Output the (X, Y) coordinate of the center of the cell containing the given text.  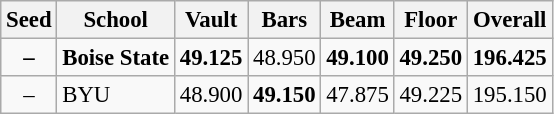
Floor (430, 20)
BYU (116, 95)
47.875 (358, 95)
Bars (284, 20)
49.250 (430, 58)
School (116, 20)
48.950 (284, 58)
Boise State (116, 58)
Seed (29, 20)
Beam (358, 20)
Overall (510, 20)
49.150 (284, 95)
48.900 (210, 95)
49.225 (430, 95)
195.150 (510, 95)
196.425 (510, 58)
49.125 (210, 58)
49.100 (358, 58)
Vault (210, 20)
